For the text-containing cell, return its midpoint in (x, y) coordinate format. 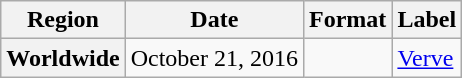
Worldwide (63, 58)
October 21, 2016 (214, 58)
Verve (427, 58)
Format (348, 20)
Region (63, 20)
Date (214, 20)
Label (427, 20)
